Provide the [x, y] coordinate of the cell's center where the given text is located.  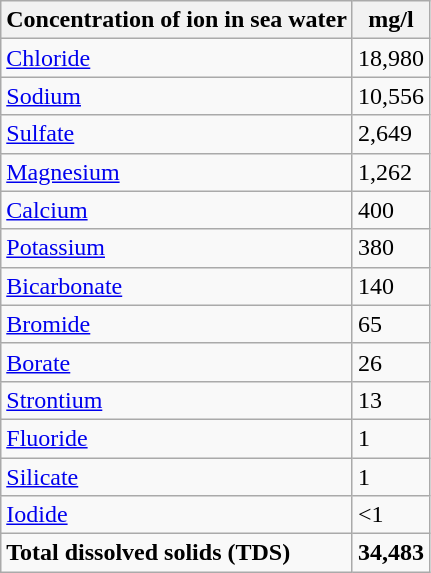
Calcium [177, 210]
Iodide [177, 515]
18,980 [390, 58]
13 [390, 400]
65 [390, 324]
Bicarbonate [177, 286]
34,483 [390, 553]
Bromide [177, 324]
<1 [390, 515]
10,556 [390, 96]
Borate [177, 362]
Potassium [177, 248]
Concentration of ion in sea water [177, 20]
Sodium [177, 96]
Fluoride [177, 438]
Total dissolved solids (TDS) [177, 553]
380 [390, 248]
Magnesium [177, 172]
26 [390, 362]
140 [390, 286]
Chloride [177, 58]
400 [390, 210]
2,649 [390, 134]
Strontium [177, 400]
mg/l [390, 20]
Sulfate [177, 134]
1,262 [390, 172]
Silicate [177, 477]
